For the text-containing cell, return its midpoint in (x, y) coordinate format. 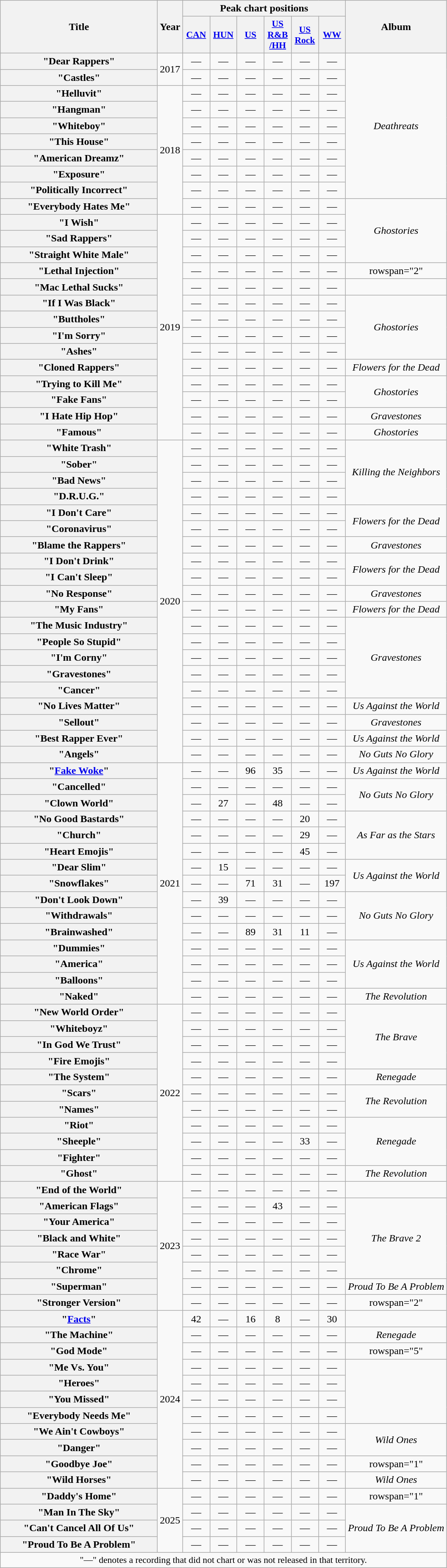
"I Hate Hip Hop" (79, 416)
"White Trash" (79, 448)
2022 (170, 1093)
45 (305, 851)
"We Ain't Cowboys" (79, 1432)
"In God We Trust" (79, 1044)
"Everybody Hates Me" (79, 206)
"Facts" (79, 1319)
"I Wish" (79, 222)
"New World Order" (79, 1012)
"Whiteboyz" (79, 1028)
"Sheeple" (79, 1141)
"D.R.U.G." (79, 496)
"God Mode" (79, 1351)
29 (305, 835)
"Clown World" (79, 803)
"Whiteboy" (79, 126)
Title (79, 27)
"Church" (79, 835)
"Exposure" (79, 174)
"Can't Cancel All Of Us" (79, 1528)
Peak chart positions (264, 8)
USR&B/HH (278, 35)
"Goodbye Joe" (79, 1464)
8 (278, 1319)
20 (305, 819)
The Brave 2 (396, 1238)
2020 (170, 601)
96 (250, 770)
"Fire Emojis" (79, 1061)
"Scars" (79, 1093)
15 (223, 867)
Album (396, 27)
"Lethal Injection" (79, 271)
"My Fans" (79, 609)
"Fake Woke" (79, 770)
rowspan="5" (396, 1351)
"Me Vs. You" (79, 1367)
"Daddy's Home" (79, 1496)
"Gravestones" (79, 674)
"I'm Sorry" (79, 335)
"—" denotes a recording that did not chart or was not released in that territory. (224, 1560)
"Proud To Be A Problem" (79, 1544)
"Sober" (79, 464)
"Names" (79, 1109)
"Balloons" (79, 980)
"The System" (79, 1077)
"Man In The Sky" (79, 1512)
"I Don't Care" (79, 513)
"American Dreamz" (79, 158)
2019 (170, 327)
16 (250, 1319)
"Bad News" (79, 480)
43 (278, 1206)
"The Machine" (79, 1335)
39 (223, 900)
"Mac Lethal Sucks" (79, 287)
"Fake Fans" (79, 400)
As Far as the Stars (396, 835)
Deathreats (396, 125)
"Politically Incorrect" (79, 190)
"Wild Horses" (79, 1480)
"Angels" (79, 754)
"Coronavirus" (79, 529)
48 (278, 803)
HUN (223, 35)
2017 (170, 69)
11 (305, 932)
"America" (79, 964)
"Sad Rappers" (79, 238)
"Cancer" (79, 690)
"Best Rapper Ever" (79, 738)
Killing the Neighbors (396, 472)
"If I Was Black" (79, 303)
"Helluvit" (79, 94)
Year (170, 27)
WW (332, 35)
71 (250, 884)
US (250, 35)
"Riot" (79, 1125)
2018 (170, 150)
"Race War" (79, 1254)
"Heroes" (79, 1383)
"End of the World" (79, 1190)
30 (332, 1319)
"Ghost" (79, 1174)
27 (223, 803)
"Black and White" (79, 1238)
42 (196, 1319)
"Sellout" (79, 722)
"Everybody Needs Me" (79, 1416)
"American Flags" (79, 1206)
"No Good Bastards" (79, 819)
"Famous" (79, 432)
89 (250, 932)
USRock (305, 35)
CAN (196, 35)
"People So Stupid" (79, 642)
"Straight White Male" (79, 255)
"Brainwashed" (79, 932)
"Castles" (79, 78)
"Naked" (79, 996)
"Withdrawals" (79, 916)
"Snowflakes" (79, 884)
"No Response" (79, 593)
"You Missed" (79, 1399)
"Blame the Rappers" (79, 545)
"Danger" (79, 1448)
2023 (170, 1246)
"Don't Look Down" (79, 900)
"Trying to Kill Me" (79, 384)
"Hangman" (79, 110)
"Dummies" (79, 948)
"Superman" (79, 1286)
"Stronger Version" (79, 1302)
"Ashes" (79, 352)
35 (278, 770)
2025 (170, 1520)
197 (332, 884)
"Dear Rappers" (79, 61)
"Cancelled" (79, 787)
"This House" (79, 142)
"No Lives Matter" (79, 706)
"The Music Industry" (79, 626)
The Brave (396, 1036)
"Dear Slim" (79, 867)
"I'm Corny" (79, 658)
33 (305, 1141)
2024 (170, 1399)
2021 (170, 884)
"Buttholes" (79, 319)
"I Don't Drink" (79, 561)
"Your America" (79, 1222)
"Cloned Rappers" (79, 368)
"Fighter" (79, 1158)
"I Can't Sleep" (79, 577)
"Heart Emojis" (79, 851)
"Chrome" (79, 1270)
